Locate the cell with the specified text and output its (X, Y) center coordinate. 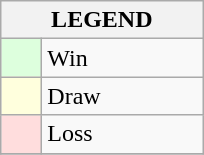
Loss (122, 134)
Draw (122, 96)
Win (122, 58)
LEGEND (102, 20)
